Capture the cell that displays the provided text and extract its (x, y) central coordinate. 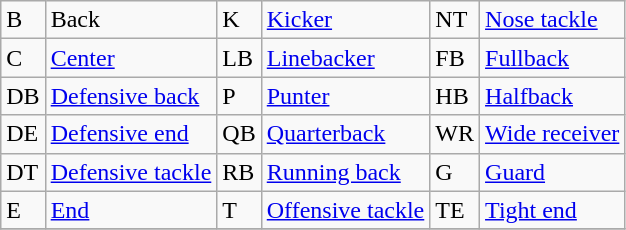
Guard (552, 172)
K (239, 20)
Defensive back (131, 96)
DB (23, 96)
T (239, 210)
E (23, 210)
Running back (346, 172)
P (239, 96)
Fullback (552, 58)
NT (455, 20)
Defensive tackle (131, 172)
TE (455, 210)
Defensive end (131, 134)
Halfback (552, 96)
Linebacker (346, 58)
HB (455, 96)
QB (239, 134)
Quarterback (346, 134)
WR (455, 134)
G (455, 172)
Back (131, 20)
Tight end (552, 210)
Offensive tackle (346, 210)
DE (23, 134)
Center (131, 58)
DT (23, 172)
LB (239, 58)
Nose tackle (552, 20)
Wide receiver (552, 134)
FB (455, 58)
C (23, 58)
End (131, 210)
B (23, 20)
RB (239, 172)
Kicker (346, 20)
Punter (346, 96)
